Find where the given text appears and provide that cell's center as [X, Y] coordinate. 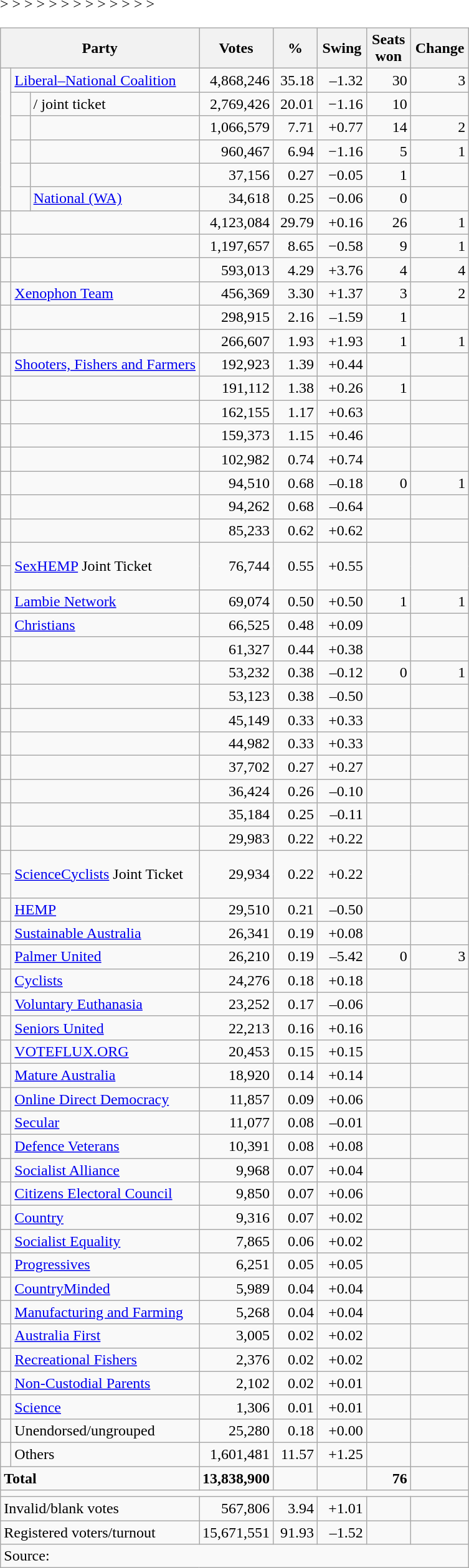
+0.46 [343, 436]
1.15 [295, 436]
0.62 [295, 530]
+3.76 [343, 270]
6.94 [295, 151]
Manufacturing and Farming [105, 1312]
22,213 [237, 1028]
Registered voters/turnout [100, 1533]
Science [105, 1407]
+1.37 [343, 293]
18,920 [237, 1075]
–0.11 [343, 815]
Palmer United [105, 957]
20.01 [295, 104]
2.16 [295, 317]
+0.09 [343, 625]
85,233 [237, 530]
1,601,481 [237, 1454]
10 [389, 104]
Total [100, 1478]
+0.05 [343, 1265]
29.79 [295, 222]
Swing [343, 49]
+0.63 [343, 412]
94,262 [237, 507]
+1.01 [343, 1509]
–1.59 [343, 317]
1.38 [295, 388]
Defence Veterans [105, 1147]
Progressives [105, 1265]
Liberal–National Coalition [105, 80]
0.06 [295, 1241]
+0.26 [343, 388]
+1.25 [343, 1454]
0.50 [295, 601]
159,373 [237, 436]
–0.12 [343, 672]
14 [389, 128]
Non-Custodial Parents [105, 1383]
567,806 [237, 1509]
Citizens Electoral Council [105, 1194]
298,915 [237, 317]
11,077 [237, 1123]
0.05 [295, 1265]
23,252 [237, 1004]
0.26 [295, 791]
Source: [235, 1556]
53,123 [237, 696]
69,074 [237, 601]
1,197,657 [237, 246]
266,607 [237, 340]
1,066,579 [237, 128]
–1.52 [343, 1533]
–0.18 [343, 483]
–0.06 [343, 1004]
+0.18 [343, 980]
National (WA) [115, 199]
37,156 [237, 175]
2,376 [237, 1359]
192,923 [237, 365]
5,989 [237, 1289]
162,155 [237, 412]
34,618 [237, 199]
Lambie Network [105, 601]
Voluntary Euthanasia [105, 1004]
Australia First [105, 1336]
30 [389, 80]
–1.32 [343, 80]
Secular [105, 1123]
–0.64 [343, 507]
2,769,426 [237, 104]
76,744 [237, 566]
0.09 [295, 1099]
960,467 [237, 151]
–0.01 [343, 1123]
Socialist Equality [105, 1241]
36,424 [237, 791]
91.93 [295, 1533]
29,510 [237, 909]
456,369 [237, 293]
5 [389, 151]
+0.50 [343, 601]
0.15 [295, 1051]
0.14 [295, 1075]
Christians [105, 625]
25,280 [237, 1430]
53,232 [237, 672]
–5.42 [343, 957]
0.48 [295, 625]
1,306 [237, 1407]
Sustainable Australia [105, 933]
191,112 [237, 388]
Votes [237, 49]
Unendorsed/ungrouped [105, 1430]
Cyclists [105, 980]
+0.44 [343, 365]
5,268 [237, 1312]
+0.27 [343, 768]
+0.55 [343, 566]
9,850 [237, 1194]
11.57 [295, 1454]
1.17 [295, 412]
Seniors United [105, 1028]
+0.77 [343, 128]
29,983 [237, 838]
4,868,246 [237, 80]
+0.38 [343, 649]
Xenophon Team [105, 293]
35,184 [237, 815]
0.16 [295, 1028]
0.55 [295, 566]
9,968 [237, 1170]
Seats won [389, 49]
29,934 [237, 874]
+1.93 [343, 340]
/ joint ticket [115, 104]
26,210 [237, 957]
–0.10 [343, 791]
−0.58 [343, 246]
76 [389, 1478]
35.18 [295, 80]
3.30 [295, 293]
Mature Australia [105, 1075]
2,102 [237, 1383]
+0.14 [343, 1075]
10,391 [237, 1147]
Change [440, 49]
HEMP [105, 909]
7,865 [237, 1241]
7.71 [295, 128]
Shooters, Fishers and Farmers [105, 365]
Socialist Alliance [105, 1170]
44,982 [237, 744]
VOTEFLUX.ORG [105, 1051]
13,838,900 [237, 1478]
1.93 [295, 340]
593,013 [237, 270]
61,327 [237, 649]
Party [100, 49]
+0.62 [343, 530]
26,341 [237, 933]
24,276 [237, 980]
3,005 [237, 1336]
0.21 [295, 909]
ScienceCyclists Joint Ticket [105, 874]
Recreational Fishers [105, 1359]
0.01 [295, 1407]
0.44 [295, 649]
45,149 [237, 720]
3.94 [295, 1509]
% [295, 49]
94,510 [237, 483]
37,702 [237, 768]
15,671,551 [237, 1533]
CountryMinded [105, 1289]
SexHEMP Joint Ticket [105, 566]
4,123,084 [237, 222]
9 [389, 246]
Country [105, 1218]
Invalid/blank votes [100, 1509]
−0.05 [343, 175]
4.29 [295, 270]
9,316 [237, 1218]
8.65 [295, 246]
66,525 [237, 625]
0.17 [295, 1004]
26 [389, 222]
6,251 [237, 1265]
11,857 [237, 1099]
Online Direct Democracy [105, 1099]
Others [105, 1454]
102,982 [237, 459]
1.39 [295, 365]
+0.74 [343, 459]
+0.15 [343, 1051]
−0.06 [343, 199]
+0.00 [343, 1430]
0.74 [295, 459]
20,453 [237, 1051]
